Pinpoint the cell where the given text exists, returning its (x, y) midpoint coordinate. 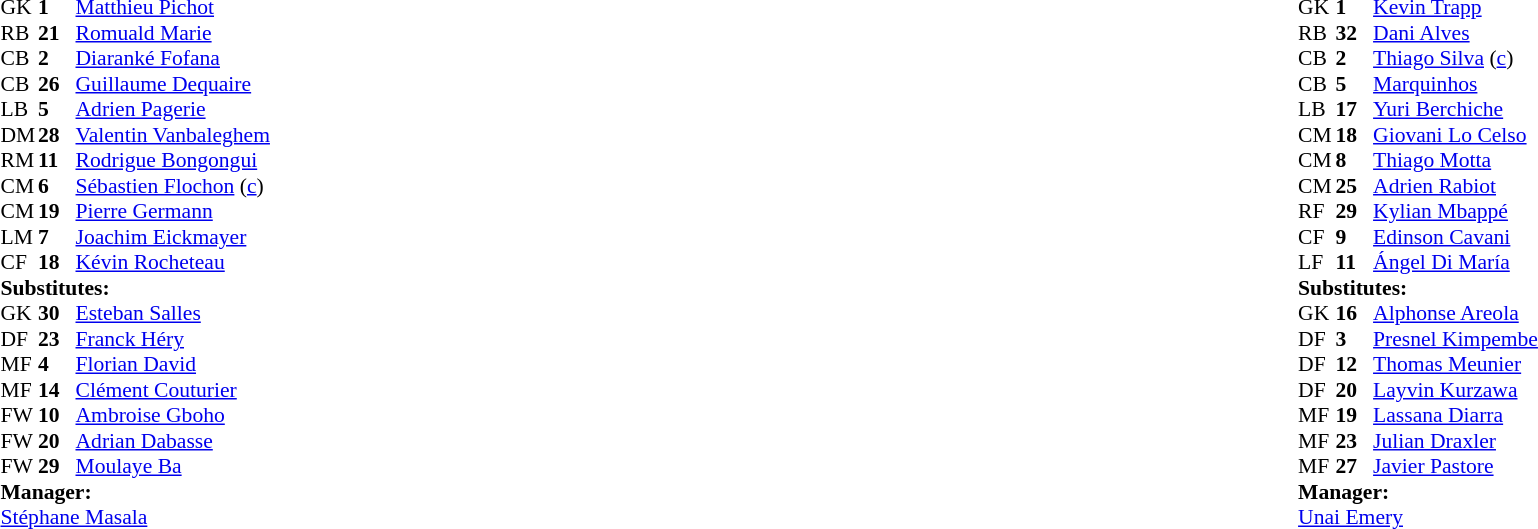
28 (57, 135)
RM (19, 161)
Romuald Marie (173, 33)
8 (1355, 161)
3 (1355, 339)
4 (57, 365)
32 (1355, 33)
Valentin Vanbaleghem (173, 135)
Alphonse Areola (1456, 313)
7 (57, 237)
Florian David (173, 365)
Layvin Kurzawa (1456, 390)
Giovani Lo Celso (1456, 135)
Esteban Salles (173, 313)
Thomas Meunier (1456, 365)
RF (1317, 211)
Sébastien Flochon (c) (173, 186)
DM (19, 135)
Pierre Germann (173, 211)
17 (1355, 109)
Diaranké Fofana (173, 59)
6 (57, 186)
Ángel Di María (1456, 263)
9 (1355, 237)
Moulaye Ba (173, 467)
Thiago Motta (1456, 161)
Kylian Mbappé (1456, 211)
21 (57, 33)
Joachim Eickmayer (173, 237)
Kévin Rocheteau (173, 263)
Adrien Rabiot (1456, 186)
16 (1355, 313)
Yuri Berchiche (1456, 109)
Lassana Diarra (1456, 415)
14 (57, 390)
Dani Alves (1456, 33)
Adrian Dabasse (173, 441)
10 (57, 415)
LF (1317, 263)
Presnel Kimpembe (1456, 339)
Thiago Silva (c) (1456, 59)
26 (57, 84)
30 (57, 313)
Edinson Cavani (1456, 237)
LM (19, 237)
25 (1355, 186)
Javier Pastore (1456, 467)
Clément Couturier (173, 390)
Franck Héry (173, 339)
Guillaume Dequaire (173, 84)
Rodrigue Bongongui (173, 161)
Adrien Pagerie (173, 109)
27 (1355, 467)
12 (1355, 365)
Ambroise Gboho (173, 415)
Julian Draxler (1456, 441)
Marquinhos (1456, 84)
